Identify which cell holds the provided text, then report its [X, Y] central coordinate. 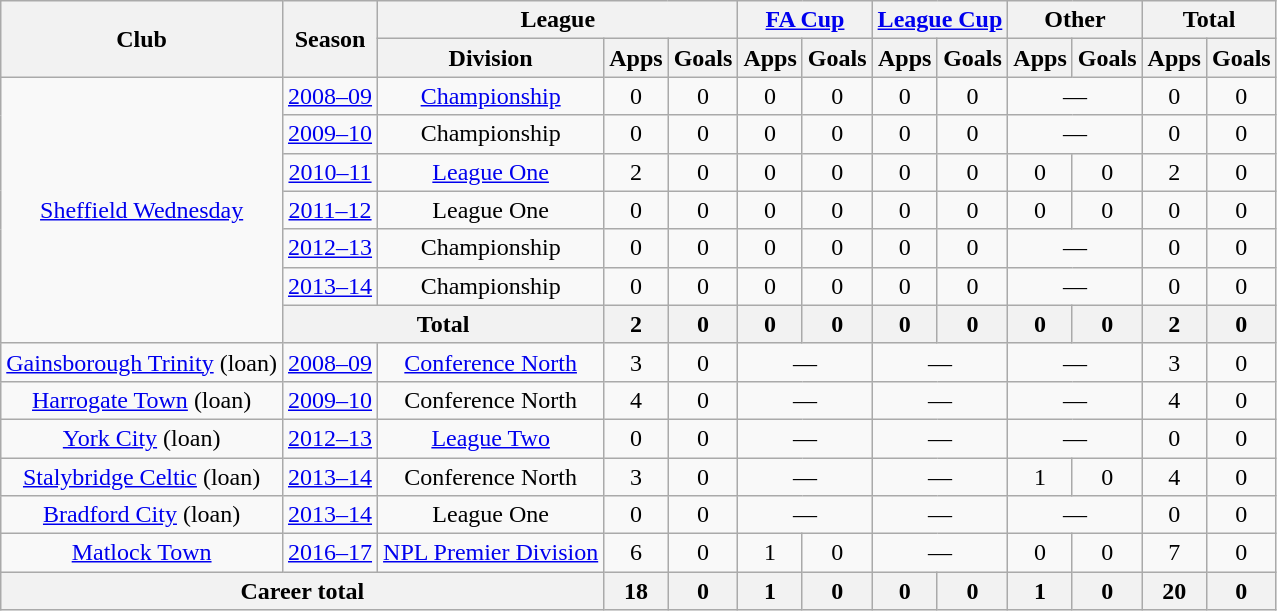
FA Cup [805, 20]
York City (loan) [142, 438]
Career total [302, 591]
League Cup [940, 20]
League Two [491, 438]
League [558, 20]
Season [330, 39]
Sheffield Wednesday [142, 210]
Other [1075, 20]
Club [142, 39]
Stalybridge Celtic (loan) [142, 477]
Matlock Town [142, 553]
NPL Premier Division [491, 553]
2010–11 [330, 172]
Gainsborough Trinity (loan) [142, 362]
2011–12 [330, 210]
Harrogate Town (loan) [142, 400]
2016–17 [330, 553]
Division [491, 58]
20 [1174, 591]
7 [1174, 553]
Bradford City (loan) [142, 515]
18 [636, 591]
6 [636, 553]
